Provide the (X, Y) coordinate of the cell's center where the given text is located.  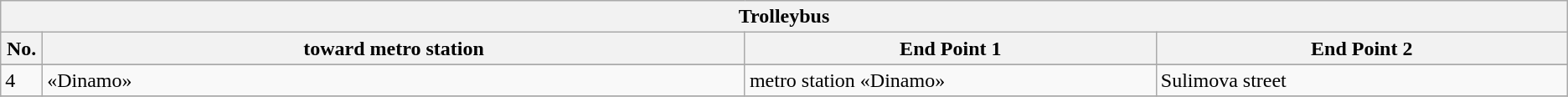
End Point 2 (1362, 48)
«Dinamo» (394, 80)
metro station «Dinamo» (950, 80)
toward metro station (394, 48)
Trolleybus (784, 17)
Sulimova street (1362, 80)
4 (22, 80)
End Point 1 (950, 48)
No. (22, 48)
